Identify which cell holds the provided text, then report its [x, y] central coordinate. 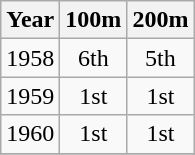
Year [30, 20]
6th [94, 58]
200m [160, 20]
100m [94, 20]
1959 [30, 96]
5th [160, 58]
1960 [30, 134]
1958 [30, 58]
